Locate the cell with the specified text and output its [X, Y] center coordinate. 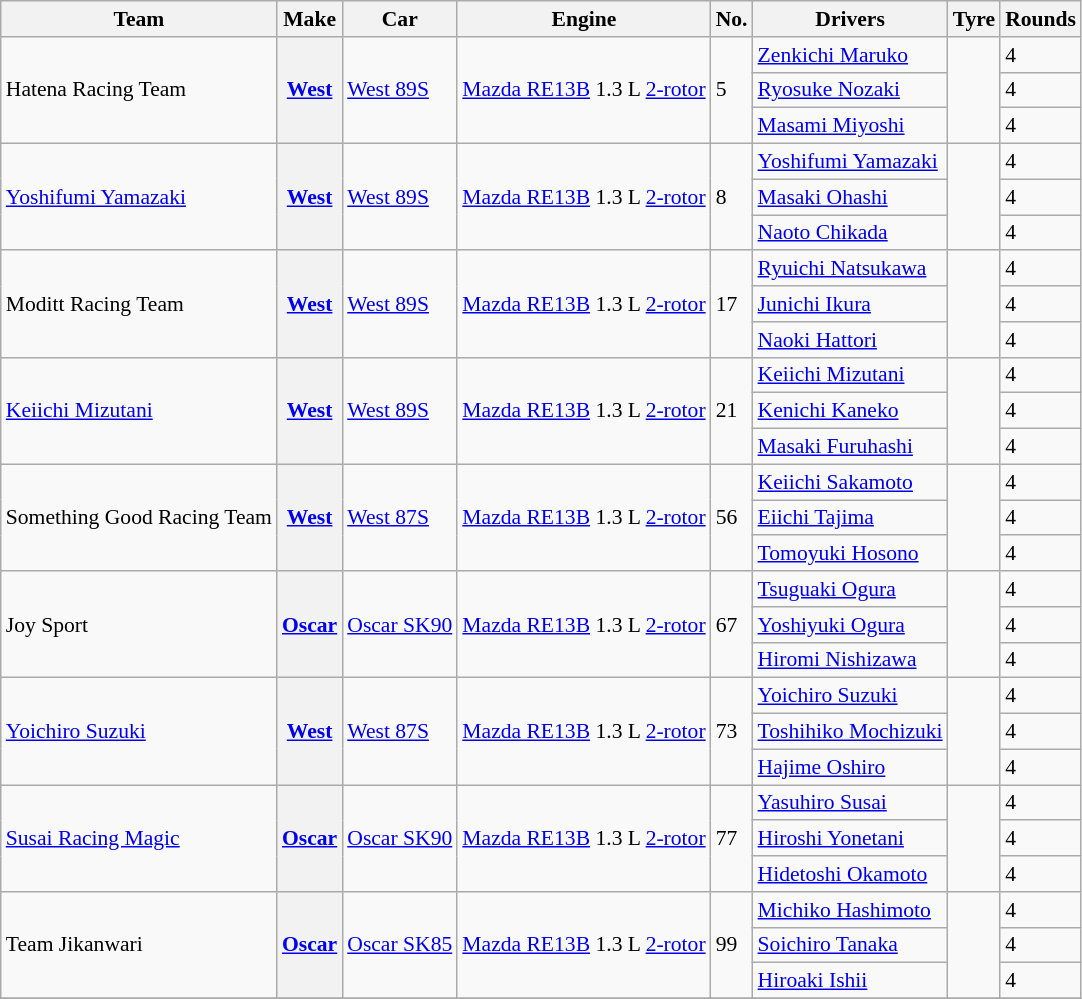
8 [732, 198]
77 [732, 838]
21 [732, 410]
Susai Racing Magic [139, 838]
Eiichi Tajima [850, 518]
Masaki Ohashi [850, 197]
Yasuhiro Susai [850, 803]
5 [732, 90]
Masaki Furuhashi [850, 447]
Masami Miyoshi [850, 126]
Tomoyuki Hosono [850, 554]
17 [732, 304]
No. [732, 19]
Ryosuke Nozaki [850, 90]
Oscar SK85 [400, 946]
Tsuguaki Ogura [850, 589]
Hiroshi Yonetani [850, 839]
Kenichi Kaneko [850, 411]
Tyre [974, 19]
Something Good Racing Team [139, 518]
Team [139, 19]
Team Jikanwari [139, 946]
73 [732, 732]
Naoto Chikada [850, 233]
Naoki Hattori [850, 340]
Hatena Racing Team [139, 90]
Zenkichi Maruko [850, 55]
56 [732, 518]
Hajime Oshiro [850, 767]
Keiichi Sakamoto [850, 482]
99 [732, 946]
Joy Sport [139, 624]
Hiroaki Ishii [850, 981]
Soichiro Tanaka [850, 945]
Ryuichi Natsukawa [850, 269]
Moditt Racing Team [139, 304]
Hidetoshi Okamoto [850, 874]
Car [400, 19]
Make [310, 19]
Drivers [850, 19]
Junichi Ikura [850, 304]
67 [732, 624]
Engine [584, 19]
Michiko Hashimoto [850, 910]
Hiromi Nishizawa [850, 660]
Yoshiyuki Ogura [850, 625]
Toshihiko Mochizuki [850, 732]
Rounds [1040, 19]
